Determine the [x, y] coordinate at the center of the cell enclosing the given text.  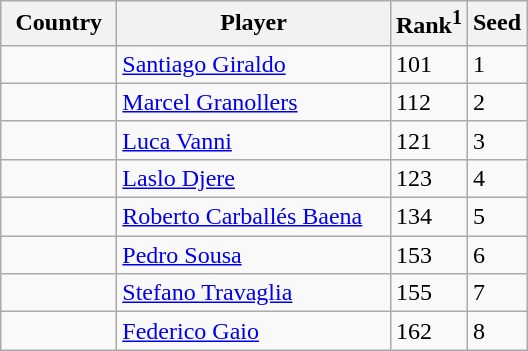
Marcel Granollers [254, 102]
Pedro Sousa [254, 255]
Player [254, 24]
Roberto Carballés Baena [254, 217]
8 [496, 331]
5 [496, 217]
Luca Vanni [254, 140]
1 [496, 64]
7 [496, 293]
Stefano Travaglia [254, 293]
Rank1 [428, 24]
Laslo Djere [254, 178]
Santiago Giraldo [254, 64]
162 [428, 331]
6 [496, 255]
3 [496, 140]
Country [59, 24]
Seed [496, 24]
112 [428, 102]
123 [428, 178]
121 [428, 140]
2 [496, 102]
134 [428, 217]
Federico Gaio [254, 331]
153 [428, 255]
101 [428, 64]
155 [428, 293]
4 [496, 178]
